Provide the [X, Y] coordinate of the cell's center where the given text is located.  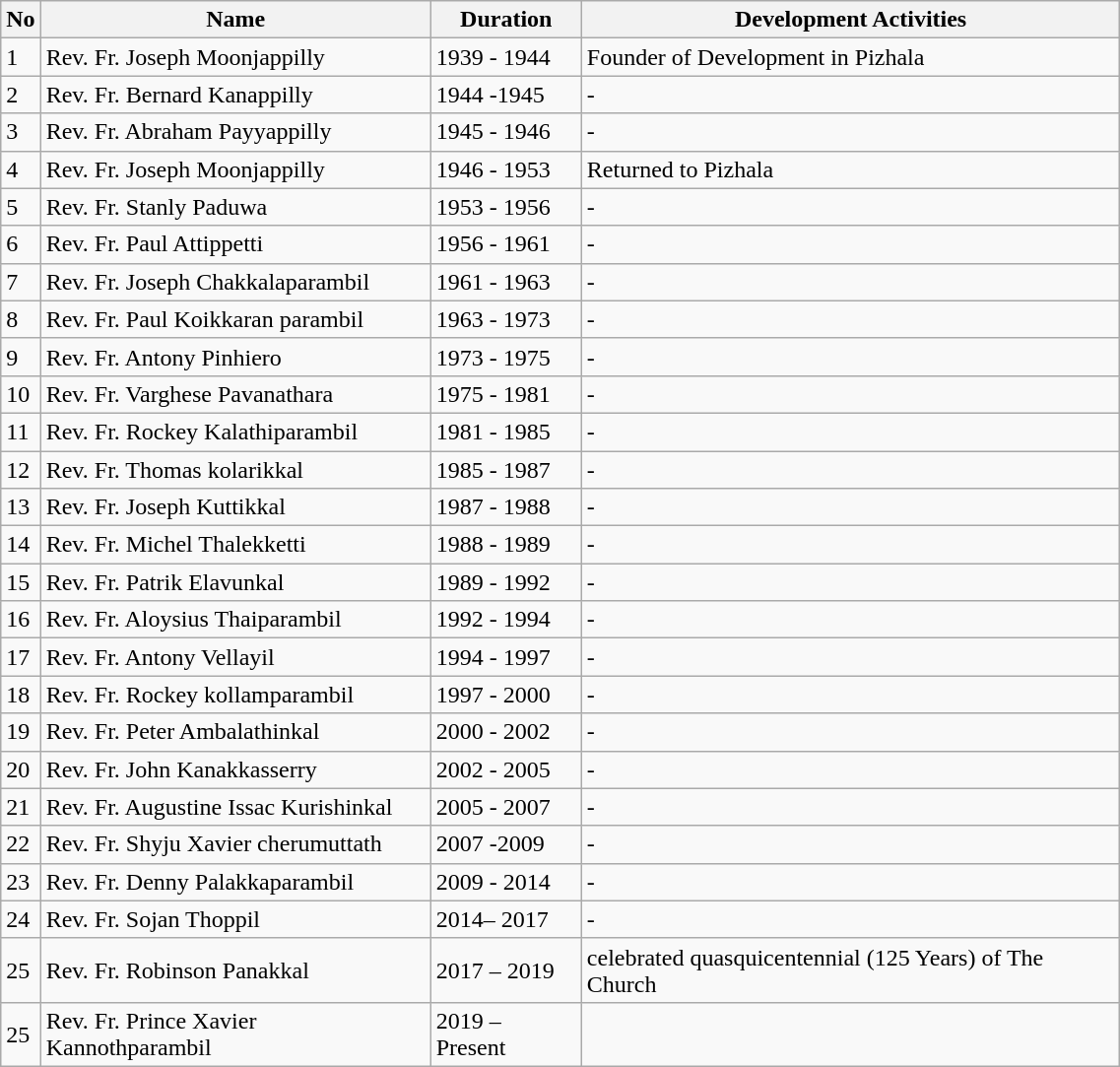
Rev. Fr. Patrik Elavunkal [235, 582]
2019 – Present [506, 1034]
Rev. Fr. Paul Koikkaran parambil [235, 319]
11 [21, 432]
21 [21, 807]
22 [21, 844]
1985 - 1987 [506, 470]
2007 -2009 [506, 844]
Founder of Development in Pizhala [851, 57]
Rev. Fr. Peter Ambalathinkal [235, 732]
1997 - 2000 [506, 695]
1981 - 1985 [506, 432]
Rev. Fr. Bernard Kanappilly [235, 95]
Returned to Pizhala [851, 169]
23 [21, 882]
Rev. Fr. Paul Attippetti [235, 244]
Rev. Fr. Thomas kolarikkal [235, 470]
Rev. Fr. Stanly Paduwa [235, 207]
2014– 2017 [506, 919]
Rev. Fr. Rockey kollamparambil [235, 695]
Development Activities [851, 20]
Rev. Fr. John Kanakkasserry [235, 769]
3 [21, 132]
8 [21, 319]
24 [21, 919]
13 [21, 507]
celebrated quasquicentennial (125 Years) of The Church [851, 969]
1956 - 1961 [506, 244]
1961 - 1963 [506, 282]
Rev. Fr. Antony Pinhiero [235, 357]
2005 - 2007 [506, 807]
Rev. Fr. Prince Xavier Kannothparambil [235, 1034]
No [21, 20]
5 [21, 207]
1994 - 1997 [506, 657]
1963 - 1973 [506, 319]
Rev. Fr. Abraham Payyappilly [235, 132]
20 [21, 769]
1992 - 1994 [506, 620]
Rev. Fr. Joseph Chakkalaparambil [235, 282]
Rev. Fr. Aloysius Thaiparambil [235, 620]
2017 – 2019 [506, 969]
18 [21, 695]
14 [21, 545]
Duration [506, 20]
2002 - 2005 [506, 769]
1987 - 1988 [506, 507]
Rev. Fr. Michel Thalekketti [235, 545]
1975 - 1981 [506, 394]
Name [235, 20]
9 [21, 357]
2000 - 2002 [506, 732]
2009 - 2014 [506, 882]
Rev. Fr. Shyju Xavier cherumuttath [235, 844]
1973 - 1975 [506, 357]
10 [21, 394]
Rev. Fr. Denny Palakkaparambil [235, 882]
Rev. Fr. Rockey Kalathiparambil [235, 432]
15 [21, 582]
19 [21, 732]
1988 - 1989 [506, 545]
7 [21, 282]
Rev. Fr. Varghese Pavanathara [235, 394]
16 [21, 620]
1946 - 1953 [506, 169]
1945 - 1946 [506, 132]
Rev. Fr. Augustine Issac Kurishinkal [235, 807]
Rev. Fr. Robinson Panakkal [235, 969]
1944 -1945 [506, 95]
2 [21, 95]
12 [21, 470]
1953 - 1956 [506, 207]
Rev. Fr. Antony Vellayil [235, 657]
1989 - 1992 [506, 582]
Rev. Fr. Joseph Kuttikkal [235, 507]
1939 - 1944 [506, 57]
17 [21, 657]
1 [21, 57]
4 [21, 169]
6 [21, 244]
Rev. Fr. Sojan Thoppil [235, 919]
